Scan for the cell matching the given text and deliver its [x, y] coordinate at center. 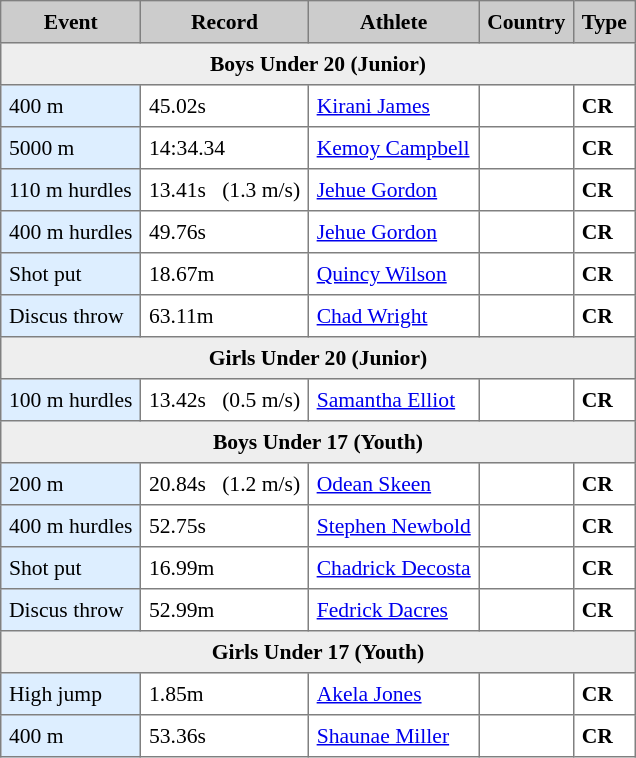
16.99m [225, 568]
Athlete [394, 22]
13.41s (1.3 m/s) [225, 190]
49.76s [225, 232]
Fedrick Dacres [394, 610]
18.67m [225, 274]
Chadrick Decosta [394, 568]
Boys Under 17 (Youth) [318, 442]
Stephen Newbold [394, 526]
Event [71, 22]
52.75s [225, 526]
Akela Jones [394, 694]
Shaunae Miller [394, 736]
45.02s [225, 106]
1.85m [225, 694]
13.42s (0.5 m/s) [225, 400]
Girls Under 17 (Youth) [318, 652]
High jump [71, 694]
Girls Under 20 (Junior) [318, 358]
20.84s (1.2 m/s) [225, 484]
5000 m [71, 148]
110 m hurdles [71, 190]
Kirani James [394, 106]
100 m hurdles [71, 400]
Quincy Wilson [394, 274]
63.11m [225, 316]
Type [604, 22]
53.36s [225, 736]
Boys Under 20 (Junior) [318, 64]
52.99m [225, 610]
200 m [71, 484]
Record [225, 22]
Country [526, 22]
Odean Skeen [394, 484]
Kemoy Campbell [394, 148]
14:34.34 [225, 148]
Chad Wright [394, 316]
Samantha Elliot [394, 400]
